Search for the cell housing the specified text and yield its (X, Y) center coordinate. 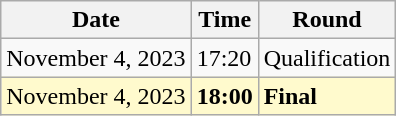
Date (96, 20)
Final (327, 96)
18:00 (224, 96)
Round (327, 20)
Time (224, 20)
Qualification (327, 58)
17:20 (224, 58)
